Output the (X, Y) coordinate of the center of the cell containing the given text.  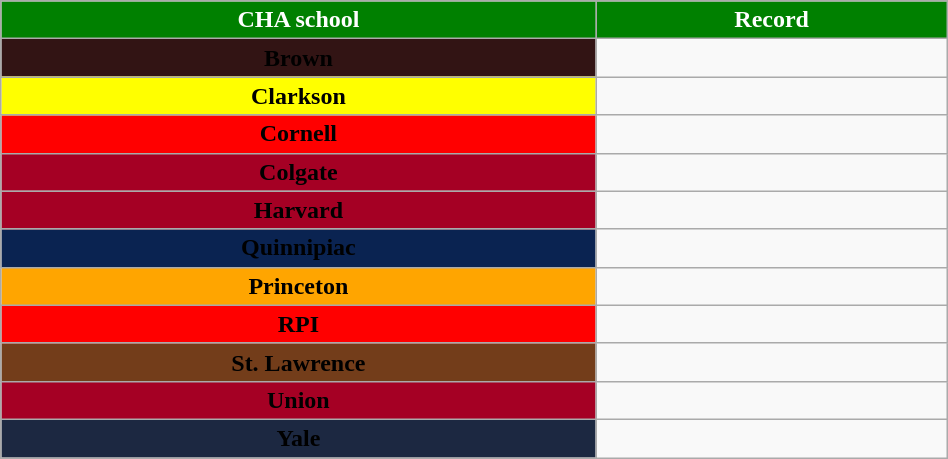
Union (298, 400)
RPI (298, 324)
Cornell (298, 134)
Clarkson (298, 96)
Quinnipiac (298, 248)
Harvard (298, 210)
St. Lawrence (298, 362)
Record (772, 20)
CHA school (298, 20)
Colgate (298, 172)
Brown (298, 58)
Princeton (298, 286)
Yale (298, 438)
